Pinpoint the cell where the given text exists, returning its [x, y] midpoint coordinate. 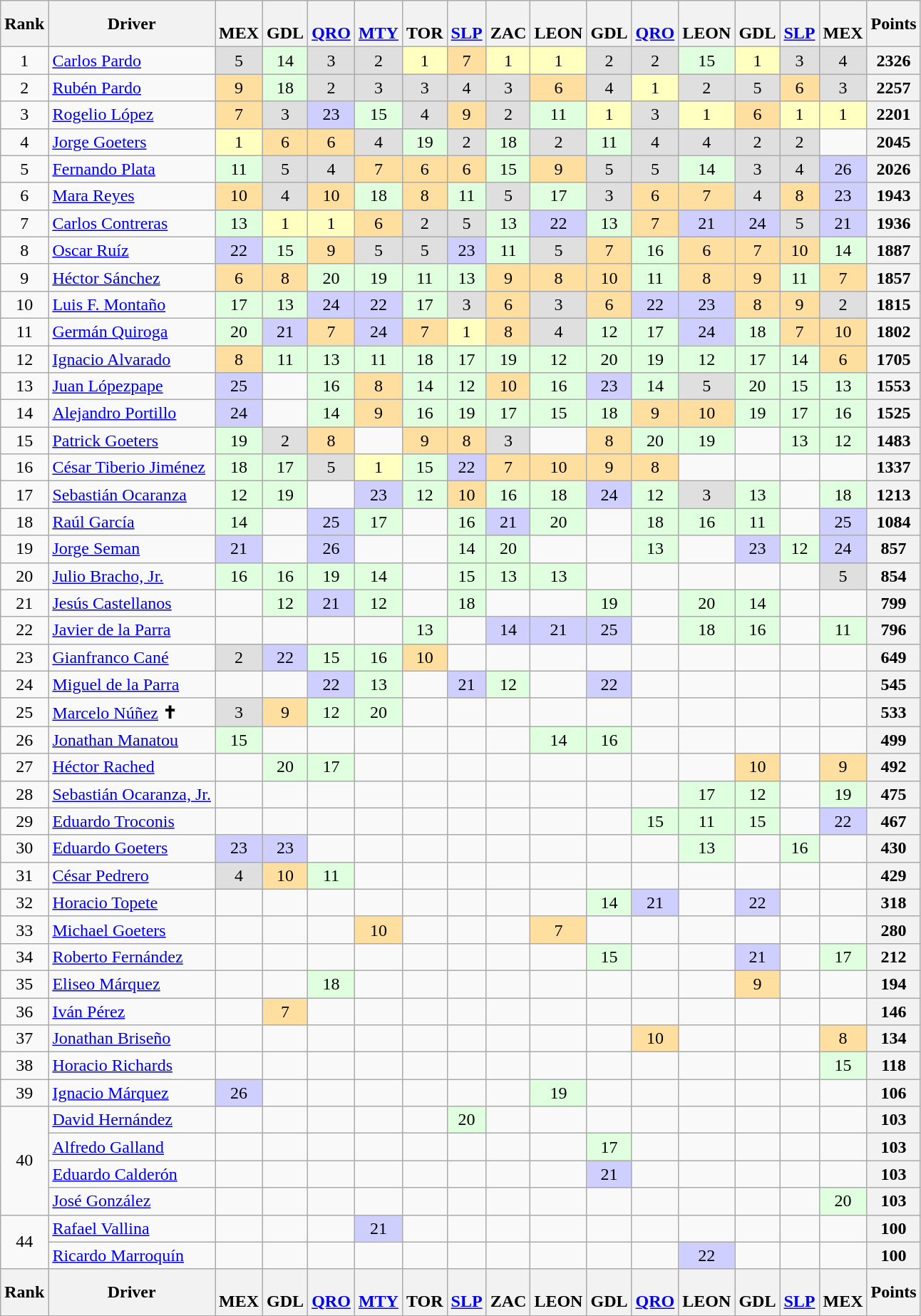
Eduardo Goeters [132, 848]
475 [894, 794]
2026 [894, 169]
Germán Quiroga [132, 331]
1943 [894, 196]
1084 [894, 522]
2045 [894, 142]
Fernando Plata [132, 169]
Héctor Rached [132, 767]
1213 [894, 495]
1483 [894, 441]
Oscar Ruíz [132, 250]
Jesús Castellanos [132, 603]
Julio Bracho, Jr. [132, 576]
146 [894, 1012]
Rogelio López [132, 115]
Horacio Topete [132, 903]
Juan Lópezpape [132, 386]
33 [24, 930]
Luis F. Montaño [132, 304]
194 [894, 984]
Sebastián Ocaranza, Jr. [132, 794]
430 [894, 848]
492 [894, 767]
38 [24, 1066]
1525 [894, 413]
31 [24, 875]
1815 [894, 304]
Miguel de la Parra [132, 684]
1802 [894, 331]
533 [894, 712]
Raúl García [132, 522]
29 [24, 821]
545 [894, 684]
1857 [894, 277]
Eduardo Calderón [132, 1174]
1887 [894, 250]
Sebastián Ocaranza [132, 495]
2257 [894, 88]
Ignacio Márquez [132, 1093]
Jonathan Briseño [132, 1039]
649 [894, 657]
37 [24, 1039]
Ignacio Alvarado [132, 359]
Héctor Sánchez [132, 277]
Carlos Contreras [132, 223]
118 [894, 1066]
134 [894, 1039]
Michael Goeters [132, 930]
27 [24, 767]
Carlos Pardo [132, 61]
36 [24, 1012]
318 [894, 903]
Eduardo Troconis [132, 821]
José González [132, 1201]
499 [894, 740]
280 [894, 930]
28 [24, 794]
Mara Reyes [132, 196]
34 [24, 957]
César Pedrero [132, 875]
1337 [894, 468]
854 [894, 576]
39 [24, 1093]
429 [894, 875]
César Tiberio Jiménez [132, 468]
799 [894, 603]
Roberto Fernández [132, 957]
David Hernández [132, 1120]
30 [24, 848]
Jorge Seman [132, 549]
35 [24, 984]
2201 [894, 115]
Ricardo Marroquín [132, 1255]
1936 [894, 223]
Eliseo Márquez [132, 984]
857 [894, 549]
467 [894, 821]
44 [24, 1242]
Javier de la Parra [132, 630]
Alejandro Portillo [132, 413]
Alfredo Galland [132, 1147]
40 [24, 1161]
Rubén Pardo [132, 88]
Iván Pérez [132, 1012]
1705 [894, 359]
Marcelo Núñez ✝ [132, 712]
106 [894, 1093]
Jonathan Manatou [132, 740]
1553 [894, 386]
32 [24, 903]
212 [894, 957]
2326 [894, 61]
Jorge Goeters [132, 142]
Rafael Vallina [132, 1228]
Horacio Richards [132, 1066]
Patrick Goeters [132, 441]
796 [894, 630]
Gianfranco Cané [132, 657]
